Output the (x, y) coordinate of the center of the cell containing the given text.  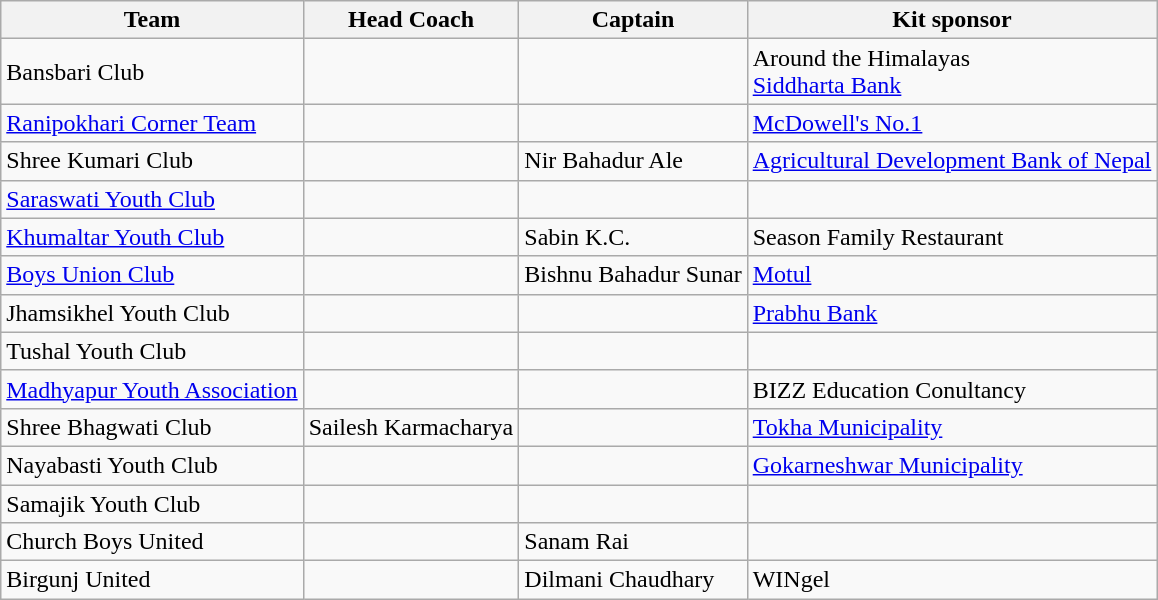
Shree Kumari Club (152, 161)
Birgunj United (152, 580)
Madhyapur Youth Association (152, 389)
Kit sponsor (952, 20)
Shree Bhagwati Club (152, 427)
Saraswati Youth Club (152, 199)
Agricultural Development Bank of Nepal (952, 161)
Church Boys United (152, 542)
Dilmani Chaudhary (633, 580)
Khumaltar Youth Club (152, 237)
Head Coach (411, 20)
Tushal Youth Club (152, 351)
Around the HimalayasSiddharta Bank (952, 72)
Jhamsikhel Youth Club (152, 313)
Prabhu Bank (952, 313)
Ranipokhari Corner Team (152, 123)
McDowell's No.1 (952, 123)
Bishnu Bahadur Sunar (633, 275)
Captain (633, 20)
Boys Union Club (152, 275)
Season Family Restaurant (952, 237)
Sabin K.C. (633, 237)
Bansbari Club (152, 72)
Nayabasti Youth Club (152, 465)
BIZZ Education Conultancy (952, 389)
WINgel (952, 580)
Sailesh Karmacharya (411, 427)
Sanam Rai (633, 542)
Gokarneshwar Municipality (952, 465)
Nir Bahadur Ale (633, 161)
Samajik Youth Club (152, 503)
Motul (952, 275)
Tokha Municipality (952, 427)
Team (152, 20)
